Scan for the cell matching the given text and deliver its (X, Y) coordinate at center. 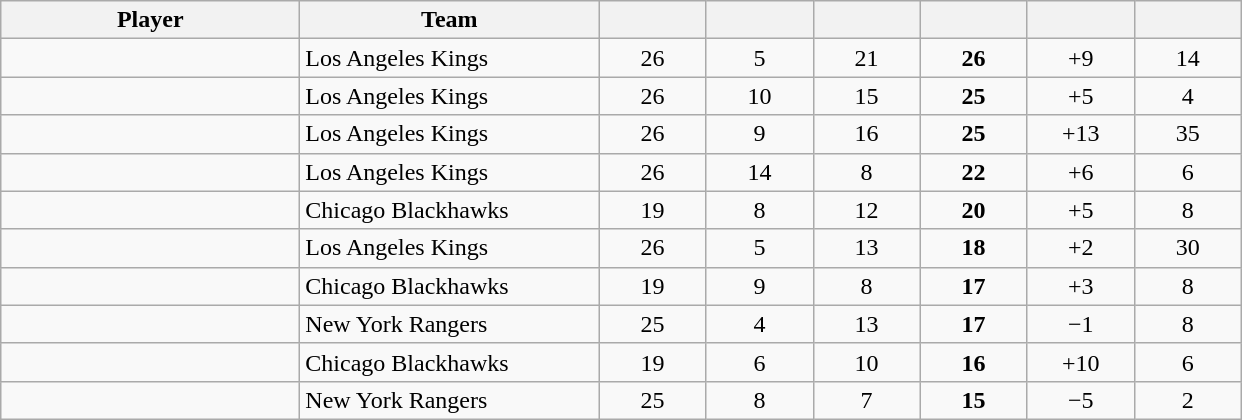
+13 (1080, 134)
12 (866, 210)
−1 (1080, 324)
18 (974, 248)
22 (974, 172)
2 (1188, 400)
+2 (1080, 248)
+3 (1080, 286)
+6 (1080, 172)
−5 (1080, 400)
Team (450, 20)
7 (866, 400)
+10 (1080, 362)
20 (974, 210)
35 (1188, 134)
Player (150, 20)
30 (1188, 248)
+9 (1080, 58)
21 (866, 58)
